From the cell containing the given text, extract its center point as (X, Y) coordinate. 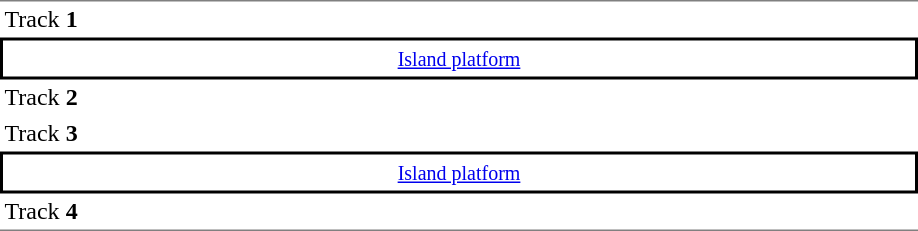
Track 3 (80, 134)
Track 2 (80, 98)
Track 1 (80, 19)
